Determine the (x, y) coordinate at the center of the cell enclosing the given text.  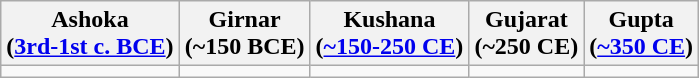
Kushana(~150-250 CE) (390, 34)
Ashoka(3rd-1st c. BCE) (90, 34)
Gujarat(~250 CE) (526, 34)
Gupta(~350 CE) (642, 34)
Girnar(~150 BCE) (244, 34)
